Return the (X, Y) coordinate for the center point of the cell that contains the specified text.  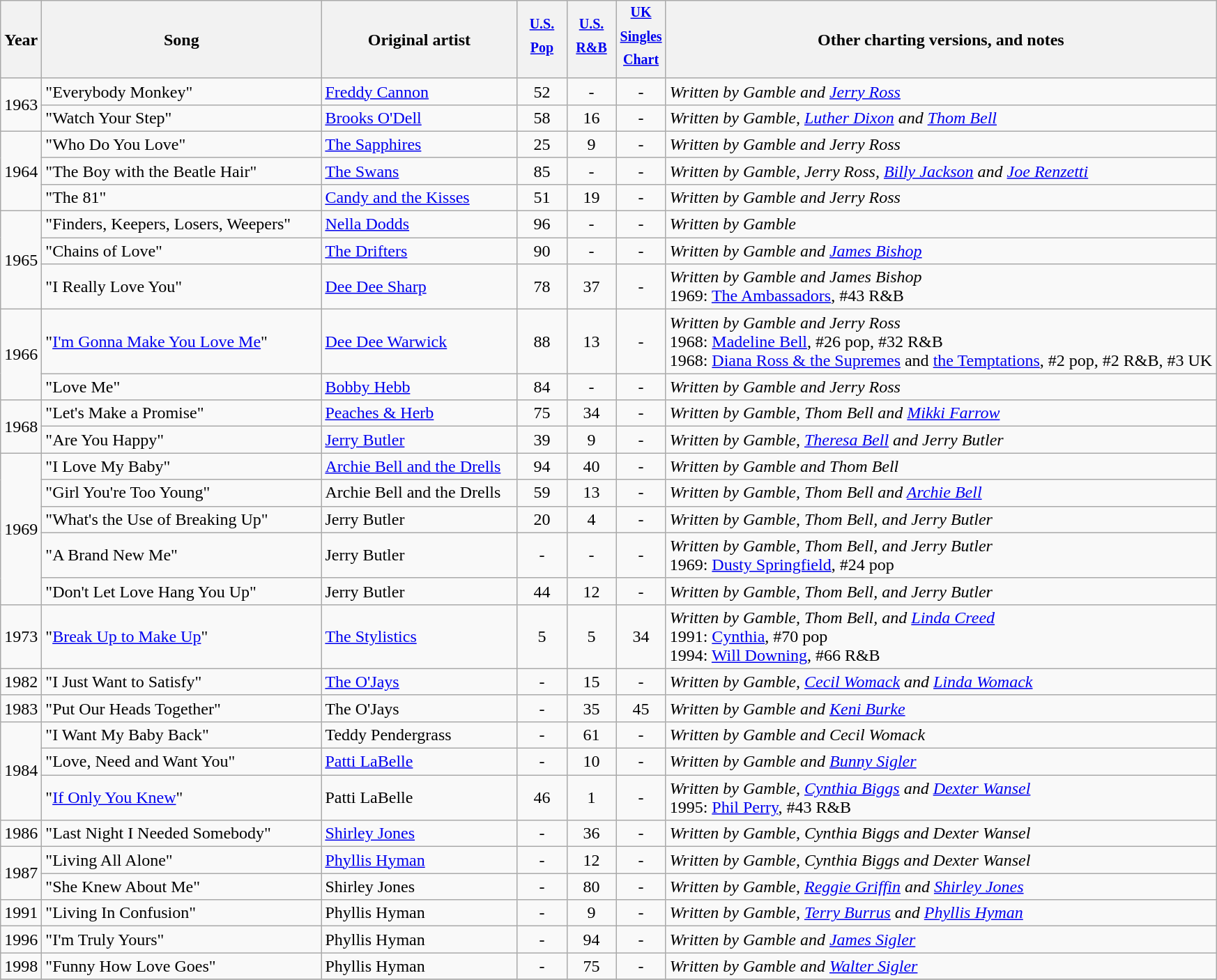
"Chains of Love" (181, 251)
Other charting versions, and notes (941, 40)
The Swans (420, 171)
Written by Gamble and Bunny Sigler (941, 762)
Nella Dodds (420, 224)
Written by Gamble and James Bishop (941, 251)
The Sapphires (420, 144)
"I Just Want to Satisfy" (181, 682)
1987 (21, 873)
85 (542, 171)
Written by Gamble (941, 224)
"Last Night I Needed Somebody" (181, 834)
52 (542, 91)
40 (591, 466)
1969 (21, 528)
Written by Gamble, Thom Bell, and Jerry Butler1969: Dusty Springfield, #24 pop (941, 555)
Written by Gamble, Cynthia Biggs and Dexter Wansel1995: Phil Perry, #43 R&B (941, 797)
1996 (21, 940)
"Living All Alone" (181, 860)
1984 (21, 771)
U.S. Pop (542, 40)
"Don't Let Love Hang You Up" (181, 591)
Year (21, 40)
Written by Gamble, Luther Dixon and Thom Bell (941, 118)
Song (181, 40)
1964 (21, 171)
1973 (21, 636)
39 (542, 440)
"Living In Confusion" (181, 913)
"The Boy with the Beatle Hair" (181, 171)
16 (591, 118)
UK Singles Chart (641, 40)
51 (542, 198)
88 (542, 342)
"Funny How Love Goes" (181, 966)
Written by Gamble, Theresa Bell and Jerry Butler (941, 440)
Written by Gamble and Walter Sigler (941, 966)
1983 (21, 708)
90 (542, 251)
Written by Gamble, Thom Bell and Archie Bell (941, 493)
"Love, Need and Want You" (181, 762)
"Break Up to Make Up" (181, 636)
Brooks O'Dell (420, 118)
25 (542, 144)
78 (542, 287)
35 (591, 708)
Written by Gamble and Jerry Ross1968: Madeline Bell, #26 pop, #32 R&B1968: Diana Ross & the Supremes and the Temptations, #2 pop, #2 R&B, #3 UK (941, 342)
1986 (21, 834)
"I Love My Baby" (181, 466)
59 (542, 493)
"A Brand New Me" (181, 555)
1 (591, 797)
Written by Gamble and Cecil Womack (941, 735)
1998 (21, 966)
61 (591, 735)
Written by Gamble, Reggie Griffin and Shirley Jones (941, 887)
1966 (21, 355)
"Let's Make a Promise" (181, 413)
58 (542, 118)
20 (542, 519)
4 (591, 519)
Written by Gamble and Keni Burke (941, 708)
"I Want My Baby Back" (181, 735)
U.S. R&B (591, 40)
"Watch Your Step" (181, 118)
96 (542, 224)
37 (591, 287)
1991 (21, 913)
1968 (21, 427)
"I Really Love You" (181, 287)
"Girl You're Too Young" (181, 493)
"Love Me" (181, 387)
"Who Do You Love" (181, 144)
10 (591, 762)
1965 (21, 261)
Bobby Hebb (420, 387)
"The 81" (181, 198)
1982 (21, 682)
80 (591, 887)
"What's the Use of Breaking Up" (181, 519)
Written by Gamble, Thom Bell, and Linda Creed1991: Cynthia, #70 pop1994: Will Downing, #66 R&B (941, 636)
Written by Gamble and James Sigler (941, 940)
1963 (21, 105)
36 (591, 834)
"She Knew About Me" (181, 887)
Dee Dee Sharp (420, 287)
19 (591, 198)
"Are You Happy" (181, 440)
Freddy Cannon (420, 91)
"Everybody Monkey" (181, 91)
Written by Gamble, Thom Bell and Mikki Farrow (941, 413)
Teddy Pendergrass (420, 735)
"Finders, Keepers, Losers, Weepers" (181, 224)
The Drifters (420, 251)
Dee Dee Warwick (420, 342)
44 (542, 591)
Original artist (420, 40)
Peaches & Herb (420, 413)
Written by Gamble, Terry Burrus and Phyllis Hyman (941, 913)
Candy and the Kisses (420, 198)
46 (542, 797)
Written by Gamble and Thom Bell (941, 466)
"Put Our Heads Together" (181, 708)
"I'm Gonna Make You Love Me" (181, 342)
"I'm Truly Yours" (181, 940)
15 (591, 682)
45 (641, 708)
84 (542, 387)
Written by Gamble, Cecil Womack and Linda Womack (941, 682)
Written by Gamble and James Bishop1969: The Ambassadors, #43 R&B (941, 287)
The Stylistics (420, 636)
"If Only You Knew" (181, 797)
Written by Gamble, Jerry Ross, Billy Jackson and Joe Renzetti (941, 171)
